Identify which cell holds the provided text, then report its [X, Y] central coordinate. 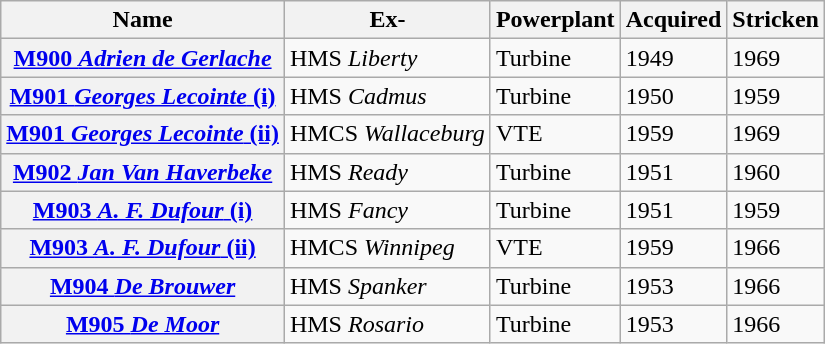
1949 [674, 58]
M902 Jan Van Haverbeke [143, 172]
HMCS Wallaceburg [387, 134]
Name [143, 20]
M903 A. F. Dufour (i) [143, 210]
M903 A. F. Dufour (ii) [143, 248]
HMS Liberty [387, 58]
HMS Spanker [387, 286]
HMS Rosario [387, 324]
Powerplant [555, 20]
M905 De Moor [143, 324]
HMS Ready [387, 172]
M901 Georges Lecointe (i) [143, 96]
M901 Georges Lecointe (ii) [143, 134]
HMCS Winnipeg [387, 248]
Ex- [387, 20]
Stricken [776, 20]
Acquired [674, 20]
HMS Fancy [387, 210]
1950 [674, 96]
M900 Adrien de Gerlache [143, 58]
1960 [776, 172]
M904 De Brouwer [143, 286]
HMS Cadmus [387, 96]
